Find where the given text appears and provide that cell's center as [X, Y] coordinate. 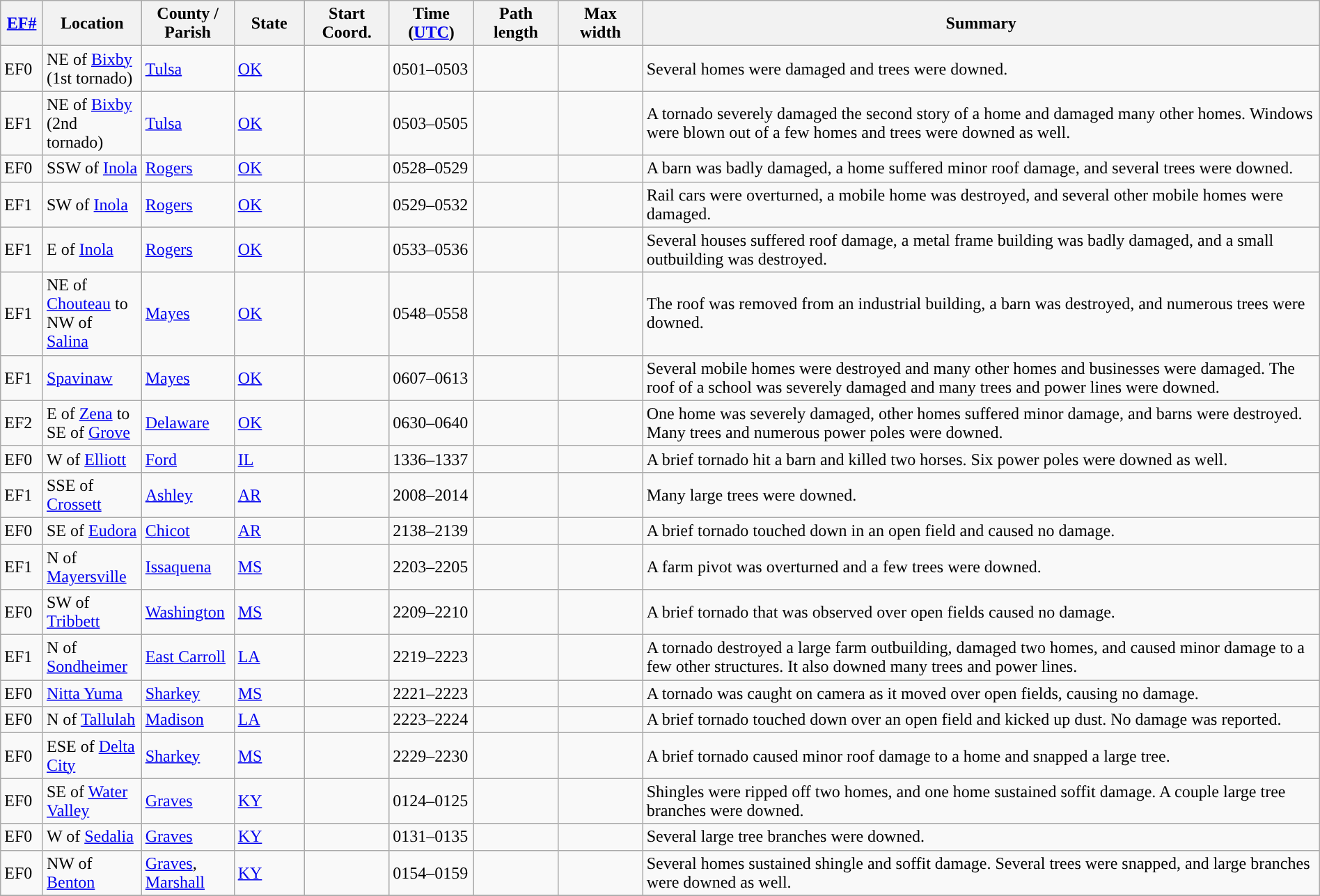
SE of Eudora [92, 530]
NW of Benton [92, 873]
Graves, Marshall [188, 873]
SSE of Crossett [92, 494]
1336–1337 [432, 459]
0503–0505 [432, 123]
Madison [188, 720]
SSW of Inola [92, 168]
0533–0536 [432, 249]
0131–0135 [432, 837]
Several homes were damaged and trees were downed. [981, 68]
Ashley [188, 494]
0501–0503 [432, 68]
A brief tornado hit a barn and killed two horses. Six power poles were downed as well. [981, 459]
IL [269, 459]
NE of Chouteau to NW of Salina [92, 313]
Chicot [188, 530]
SE of Water Valley [92, 801]
Nitta Yuma [92, 693]
2221–2223 [432, 693]
2008–2014 [432, 494]
ESE of Delta City [92, 756]
State [269, 24]
SW of Inola [92, 205]
2138–2139 [432, 530]
Issaquena [188, 567]
Summary [981, 24]
Delaware [188, 423]
0124–0125 [432, 801]
2219–2223 [432, 657]
Many large trees were downed. [981, 494]
N of Mayersville [92, 567]
The roof was removed from an industrial building, a barn was destroyed, and numerous trees were downed. [981, 313]
A brief tornado caused minor roof damage to a home and snapped a large tree. [981, 756]
0154–0159 [432, 873]
2223–2224 [432, 720]
NE of Bixby (2nd tornado) [92, 123]
2209–2210 [432, 613]
Several homes sustained shingle and soffit damage. Several trees were snapped, and large branches were downed as well. [981, 873]
Location [92, 24]
EF2 [22, 423]
N of Sondheimer [92, 657]
Several houses suffered roof damage, a metal frame building was badly damaged, and a small outbuilding was destroyed. [981, 249]
Spavinaw [92, 377]
0529–0532 [432, 205]
0630–0640 [432, 423]
A barn was badly damaged, a home suffered minor roof damage, and several trees were downed. [981, 168]
East Carroll [188, 657]
A brief tornado that was observed over open fields caused no damage. [981, 613]
2229–2230 [432, 756]
2203–2205 [432, 567]
SW of Tribbett [92, 613]
A brief tornado touched down in an open field and caused no damage. [981, 530]
Several large tree branches were downed. [981, 837]
N of Tallulah [92, 720]
Time (UTC) [432, 24]
0528–0529 [432, 168]
NE of Bixby (1st tornado) [92, 68]
0607–0613 [432, 377]
Max width [600, 24]
Start Coord. [347, 24]
A tornado was caught on camera as it moved over open fields, causing no damage. [981, 693]
0548–0558 [432, 313]
Ford [188, 459]
Path length [515, 24]
Rail cars were overturned, a mobile home was destroyed, and several other mobile homes were damaged. [981, 205]
County / Parish [188, 24]
E of Inola [92, 249]
A farm pivot was overturned and a few trees were downed. [981, 567]
A brief tornado touched down over an open field and kicked up dust. No damage was reported. [981, 720]
E of Zena to SE of Grove [92, 423]
W of Elliott [92, 459]
W of Sedalia [92, 837]
Shingles were ripped off two homes, and one home sustained soffit damage. A couple large tree branches were downed. [981, 801]
EF# [22, 24]
Washington [188, 613]
One home was severely damaged, other homes suffered minor damage, and barns were destroyed. Many trees and numerous power poles were downed. [981, 423]
